Scan for the cell matching the given text and deliver its [X, Y] coordinate at center. 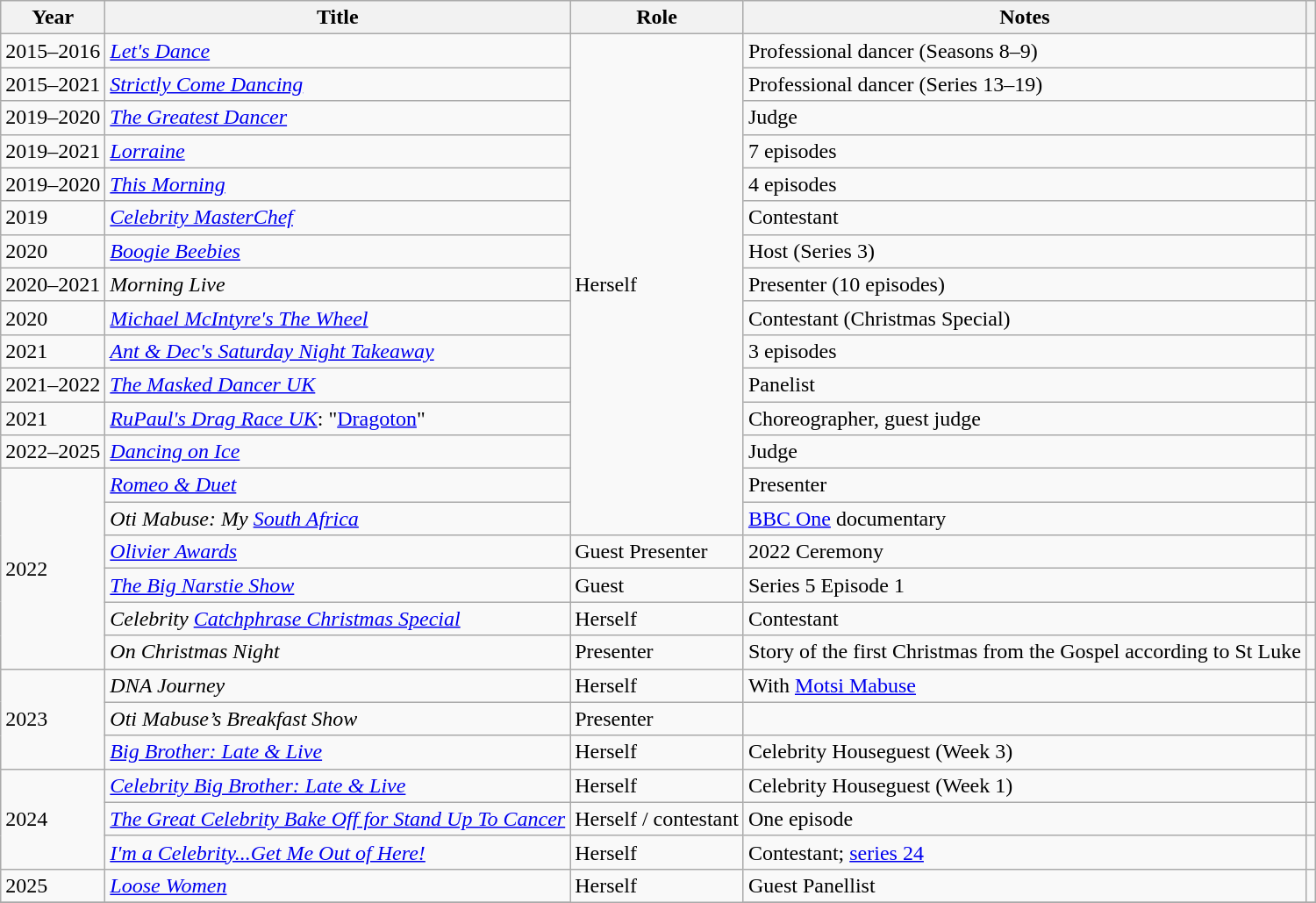
Notes [1025, 18]
2023 [53, 719]
Professional dancer (Series 13–19) [1025, 84]
On Christmas Night [338, 652]
Year [53, 18]
Guest Presenter [657, 552]
2019–2021 [53, 151]
2024 [53, 819]
2019 [53, 218]
Big Brother: Late & Live [338, 752]
2022–2025 [53, 452]
Boogie Beebies [338, 251]
Guest [657, 585]
7 episodes [1025, 151]
Celebrity Big Brother: Late & Live [338, 785]
2025 [53, 885]
Celebrity Houseguest (Week 3) [1025, 752]
Ant & Dec's Saturday Night Takeaway [338, 351]
Loose Women [338, 885]
Story of the first Christmas from the Gospel according to St Luke [1025, 652]
2015–2021 [53, 84]
Celebrity MasterChef [338, 218]
2022 [53, 569]
Title [338, 18]
The Big Narstie Show [338, 585]
Panelist [1025, 384]
Romeo & Duet [338, 485]
Herself / contestant [657, 819]
4 episodes [1025, 184]
2021–2022 [53, 384]
The Masked Dancer UK [338, 384]
Dancing on Ice [338, 452]
Lorraine [338, 151]
The Greatest Dancer [338, 118]
One episode [1025, 819]
Choreographer, guest judge [1025, 419]
2022 Ceremony [1025, 552]
Strictly Come Dancing [338, 84]
Series 5 Episode 1 [1025, 585]
I'm a Celebrity...Get Me Out of Here! [338, 852]
Contestant (Christmas Special) [1025, 318]
Olivier Awards [338, 552]
Professional dancer (Seasons 8–9) [1025, 51]
Presenter (10 episodes) [1025, 284]
2020–2021 [53, 284]
Oti Mabuse: My South Africa [338, 519]
DNA Journey [338, 685]
Oti Mabuse’s Breakfast Show [338, 719]
This Morning [338, 184]
Michael McIntyre's The Wheel [338, 318]
The Great Celebrity Bake Off for Stand Up To Cancer [338, 819]
Let's Dance [338, 51]
Guest Panellist [1025, 885]
3 episodes [1025, 351]
Celebrity Houseguest (Week 1) [1025, 785]
Host (Series 3) [1025, 251]
Role [657, 18]
RuPaul's Drag Race UK: "Dragoton" [338, 419]
Contestant; series 24 [1025, 852]
2015–2016 [53, 51]
Celebrity Catchphrase Christmas Special [338, 619]
Morning Live [338, 284]
BBC One documentary [1025, 519]
With Motsi Mabuse [1025, 685]
